Return (x, y) of the center of cell containing provided text 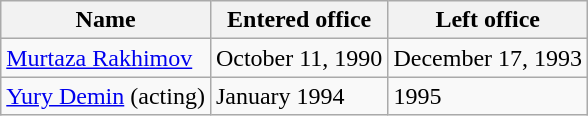
Left office (488, 20)
December 17, 1993 (488, 58)
Murtaza Rakhimov (106, 58)
January 1994 (298, 96)
Yury Demin (acting) (106, 96)
October 11, 1990 (298, 58)
1995 (488, 96)
Entered office (298, 20)
Name (106, 20)
